Scan for the cell matching the given text and deliver its (x, y) coordinate at center. 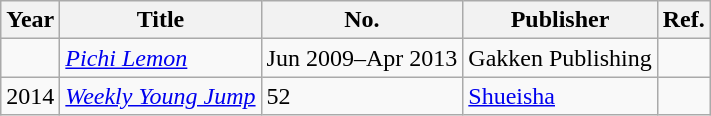
Jun 2009–Apr 2013 (362, 58)
Ref. (684, 20)
Shueisha (560, 96)
Weekly Young Jump (160, 96)
2014 (30, 96)
Year (30, 20)
52 (362, 96)
Gakken Publishing (560, 58)
Title (160, 20)
No. (362, 20)
Pichi Lemon (160, 58)
Publisher (560, 20)
